Find where the given text appears and provide that cell's center as [X, Y] coordinate. 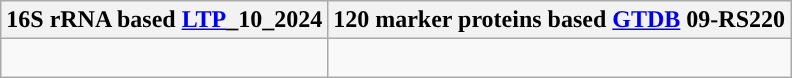
120 marker proteins based GTDB 09-RS220 [560, 20]
16S rRNA based LTP_10_2024 [164, 20]
